Extract the (x, y) coordinate from the center of the cell holding the provided text.  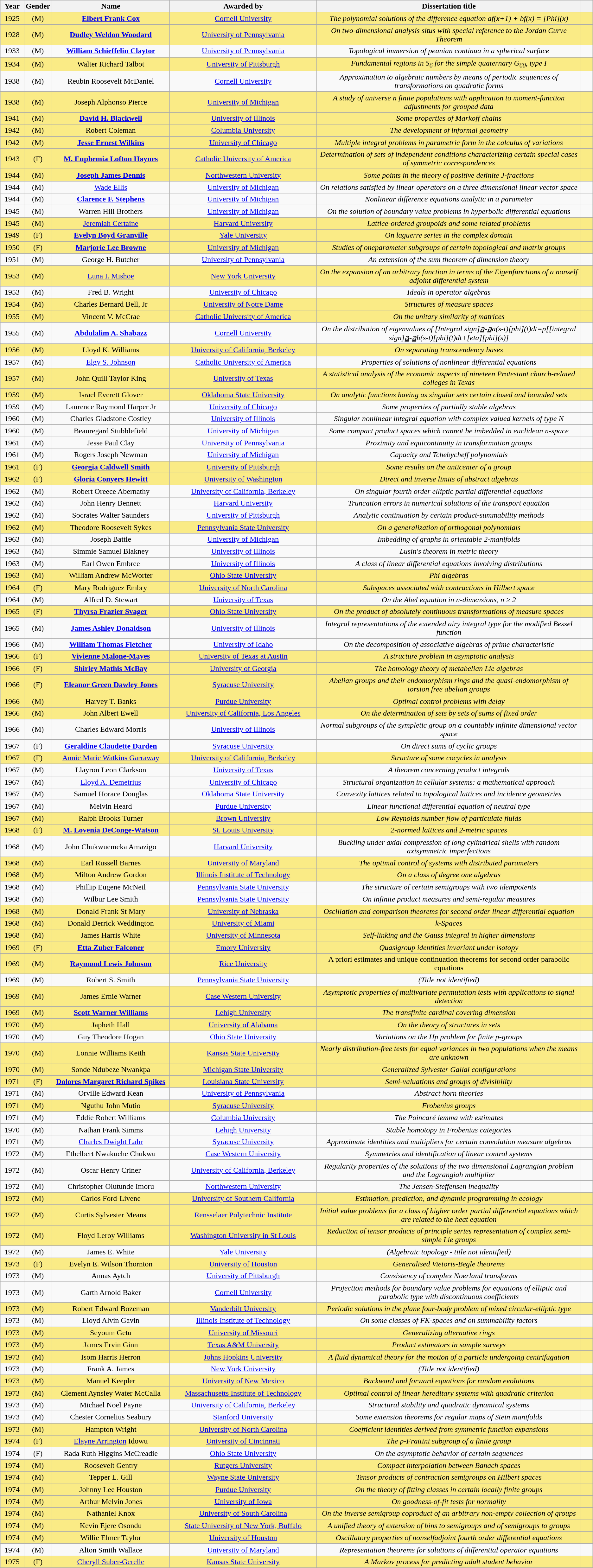
A Markov process for predicting adult student behavior (449, 1562)
Vanderbilt University (243, 1309)
On relations satisfied by linear operators on a three dimensional linear vector space (449, 187)
Marjorie Lee Browne (111, 247)
Capacity and Tchebycheff polynomials (449, 455)
Kevin Ejere Osondu (111, 1526)
A structure problem in asymptotic analysis (449, 656)
Georgia Caldwell Smith (111, 467)
James E. White (111, 1252)
Emory University (243, 947)
Roosevelt Gentry (111, 1465)
Theodore Roosevelt Sykes (111, 527)
Periodic solutions in the plane four-body problem of mixed circular-elliptic type (449, 1309)
Some compact product spaces which cannot be imbedded in euclidean n-space (449, 431)
On the Abel equation in n-dimensions, n ≥ 2 (449, 600)
Elayne Arrington Idowu (111, 1441)
The Poincaré lemma with estimates (449, 1118)
Convexity lattices related to topological lattices and incidence geometries (449, 794)
Oscar Henry Criner (111, 1170)
George H. Butcher (111, 259)
On direct sums of cyclic groups (449, 746)
Tepper L. Gill (111, 1477)
Samuel Horace Douglas (111, 794)
Annas Aytch (111, 1276)
1949 (12, 235)
David H. Blackwell (111, 118)
Guy Theodore Hogan (111, 1037)
University of Cincinnati (243, 1441)
Coefficient identities derived from symmetric function expansions (449, 1429)
Milton Andrew Gordon (111, 875)
Some properties of Markoff chains (449, 118)
Stanford University (243, 1417)
Warren Hill Brothers (111, 211)
Nearly distribution-free tests for equal variances in two populations when the means are unknown (449, 1053)
Robert Edward Bozeman (111, 1309)
Projection methods for boundary value problems for equations of elliptic and parabolic type with discontinuous coefficients (449, 1292)
Abelian groups and their endomorphism rings and the quasi-endomorphism of torsion free abelian groups (449, 685)
Israel Everett Glover (111, 395)
John Quill Taylor King (111, 378)
William Thomas Fletcher (111, 644)
Michael Noel Payne (111, 1405)
John Henry Bennett (111, 503)
Structure of some cocycles in analysis (449, 758)
Rensselaer Polytechnic Institute (243, 1215)
Beauregard Stubblefield (111, 431)
St. Louis University (243, 830)
James Ervin Ginn (111, 1345)
Nguthu John Mutio (111, 1106)
Reubin Roosevelt McDaniel (111, 81)
Topological immersion of peanian continua in a spherical surface (449, 51)
University of Nebraska (243, 911)
Jesse Ernest Wilkins (111, 143)
Subspaces associated with contractions in Hilbert space (449, 588)
Manuel Keepler (111, 1381)
The Jensen-Steffensen inequality (449, 1186)
Oscillatory properties of nonselfadjoint fourth order differential equations (449, 1538)
1941 (12, 118)
Determination of sets of independent conditions characterizing certain special cases of symmetric correspondences (449, 159)
On the theory of structures in sets (449, 1025)
A statistical analysis of the economic aspects of nineteen Protestant church-related colleges in Texas (449, 378)
Estimation, prediction, and dynamic programming in ecology (449, 1199)
Imbedding of graphs in orientable 2-manifolds (449, 539)
Raymond Lewis Johnson (111, 964)
University of Notre Dame (243, 304)
The development of informal geometry (449, 131)
The transfinite cardinal covering dimension (449, 1013)
The structure of certain semigroups with two idempotents (449, 887)
Variations on the Hp problem for finite p-groups (449, 1037)
Eddie Robert Williams (111, 1118)
James Ernie Warner (111, 997)
University of South Carolina (243, 1514)
Product estimators in sample surveys (449, 1345)
Laurence Raymond Harper Jr (111, 407)
1950 (12, 247)
Jeremiah Certaine (111, 223)
Abstract horn theories (449, 1093)
On separating transcendency bases (449, 350)
Initial value problems for a class of higher order partial differential equations which are related to the heat equation (449, 1215)
Analytic continuation by certain product-summability methods (449, 515)
1928 (12, 35)
On the expansion of an arbitrary function in terms of the Eigenfunctions of a nonself adjoint differential system (449, 276)
Optimal control problems with delay (449, 701)
Low Reynolds number flow of particulate fluids (449, 818)
Vivienne Malone-Mayes (111, 656)
Charles Dwight Lahr (111, 1142)
Joseph Battle (111, 539)
Elbert Frank Cox (111, 18)
Compact interpolation between Banach spaces (449, 1465)
The p-Frattini subgroup of a finite group (449, 1441)
Evelyn Boyd Granville (111, 235)
Structural organization in cellular systems: a mathematical approach (449, 782)
On laguerre series in the complex domain (449, 235)
Lloyd A. Demetrius (111, 782)
Melvin Heard (111, 806)
Shirley Mathis McBay (111, 668)
On the solution of boundary value problems in hyperbolic differential equations (449, 211)
Robert Oreece Abernathy (111, 491)
Clement Aynsley Water McCalla (111, 1393)
Orville Edward Kean (111, 1093)
John Chukwuemeka Amazigo (111, 846)
Approximate identities and multipliers for certain convolution measure algebras (449, 1142)
A priori estimates and unique continuation theorems for second order parabolic equations (449, 964)
Multiple integral problems in parametric form in the calculus of variations (449, 143)
Singular nonlinear integral equation with complex valued kernels of type N (449, 419)
Normal subgroups of the sympletic group on a countably infinite dimensional vector space (449, 729)
Gender (38, 6)
Carlos Ford-Livene (111, 1199)
1934 (12, 64)
Integral representations of the extended airy integral type for the modified Bessel function (449, 628)
Robert S. Smith (111, 980)
Seyoum Getu (111, 1333)
Etta Zuber Falconer (111, 947)
Linear functional differential equation of neutral type (449, 806)
State University of New York, Buffalo (243, 1526)
Wade Ellis (111, 187)
On the distribution of eigenvalues of [Integral sign]a̳-a̳a(s-t)[phi](t)dt=p[[integral sign]a̳-a̳b(s-t)[phi](t)dt+[eta][phi](s)] (449, 333)
Geraldine Claudette Darden (111, 746)
University of Alabama (243, 1025)
Walter Richard Talbot (111, 64)
Ralph Brooks Turner (111, 818)
Ethelbert Nwakuche Chukwu (111, 1154)
Isom Harris Herron (111, 1357)
Phillip Eugene McNeil (111, 887)
Abdulalim A. Shabazz (111, 333)
On the asymptotic behavior of certain sequences (449, 1453)
Willie Elmer Taylor (111, 1538)
Christopher Olutunde Imoru (111, 1186)
Name (111, 6)
University of Miami (243, 923)
On the inverse semigroup coproduct of an arbitrary non-empty collection of groups (449, 1514)
University of Missouri (243, 1333)
Structural stability and quadratic dynamical systems (449, 1405)
Lloyd K. Williams (111, 350)
On singular fourth order elliptic partial differential equations (449, 491)
University of Idaho (243, 644)
Evelyn E. Wilson Thornton (111, 1264)
An extension of the sum theorem of dimension theory (449, 259)
Rutgers University (243, 1465)
1956 (12, 350)
Generalized Sylvester Gallai configurations (449, 1069)
Sonde Ndubeze Nwankpa (111, 1069)
Socrates Walter Saunders (111, 515)
A class of linear differential equations involving distributions (449, 564)
Lonnie Williams Keith (111, 1053)
k-Spaces (449, 923)
Cheryll Suber-Gerelle (111, 1562)
Generalizing alternative rings (449, 1333)
1943 (12, 159)
On the theory of fitting classes in certain locally finite groups (449, 1489)
Nathan Frank Simms (111, 1130)
1925 (12, 18)
William Schieffelin Claytor (111, 51)
Stable homotopy in Frobenius categories (449, 1130)
1933 (12, 51)
Rogers Joseph Newman (111, 455)
Buckling under axial compression of long cylindrical shells with random axisymmetric imperfections (449, 846)
Joseph James Dennis (111, 175)
Vincent V. McCrae (111, 316)
On the unitary similarity of matrices (449, 316)
John Albert Ewell (111, 713)
Washington University in St Louis (243, 1235)
Scott Warner Williams (111, 1013)
Luna I. Mishoe (111, 276)
Optimal control of linear hereditary systems with quadratic criterion (449, 1393)
Backward and forward equations for random evolutions (449, 1381)
Wilbur Lee Smith (111, 899)
Donald Frank St Mary (111, 911)
M. Lovenia DeConge-Watson (111, 830)
Some results on the anticenter of a group (449, 467)
James Ashley Donaldson (111, 628)
Elgy S. Johnson (111, 362)
Harvey T. Banks (111, 701)
Proximity and equicontinuity in transformation groups (449, 443)
Dudley Weldon Woodard (111, 35)
Nathaniel Knox (111, 1514)
James Harris White (111, 935)
Joseph Alphonso Pierce (111, 102)
William Andrew McWorter (111, 576)
The optimal control of systems with distributed parameters (449, 863)
1954 (12, 304)
Floyd Leroy Williams (111, 1235)
University of Iowa (243, 1501)
Donald Derrick Weddington (111, 923)
Nonlinear difference equations analytic in a parameter (449, 199)
Lusin's theorem in metric theory (449, 551)
2-normed lattices and 2-metric spaces (449, 830)
University of Southern California (243, 1199)
Semi-valuations and groups of divisibility (449, 1081)
Direct and inverse limits of abstract algebras (449, 479)
On the product of absolutely continuous transformations of measure spaces (449, 612)
Lattice-ordered groupoids and some related problems (449, 223)
The polynomial solutions of the difference equation af(x+1) + bf(x) = [Phi](x) (449, 18)
Johns Hopkins University (243, 1357)
Year (12, 6)
Arthur Melvin Jones (111, 1501)
Awarded by (243, 6)
Eleanor Green Dawley Jones (111, 685)
Rada Ruth Higgins McCreadie (111, 1453)
Studies of oneparameter subgroups of certain topological and matrix groups (449, 247)
Fundamental regions in S6 for the simple quaternary G60, type I (449, 64)
Earl Owen Embree (111, 564)
Llayron Leon Clarkson (111, 770)
A study of universe n finite populations with application to moment-function adjustments for grouped data (449, 102)
Lloyd Alvin Gavin (111, 1321)
University of New Mexico (243, 1381)
Alton Smith Wallace (111, 1550)
On infinite product measures and semi-regular measures (449, 899)
Quasigroup identities invariant under isotopy (449, 947)
Wayne State University (243, 1477)
Charles Gladstone Costley (111, 419)
M. Euphemia Lofton Haynes (111, 159)
The homology theory of metabelian Lie algebras (449, 668)
Michigan State University (243, 1069)
Alfred D. Stewart (111, 600)
Asymptotic properties of multivariate permutation tests with applications to signal detection (449, 997)
Tensor products of contraction semigroups on Hilbert spaces (449, 1477)
Regularity properties of the solutions of the two dimensional Lagrangian problem and the Lagrangiah multiplier (449, 1170)
University of Minnesota (243, 935)
Curtis Sylvester Means (111, 1215)
Oscillation and comparison theorems for second order linear differential equation (449, 911)
Properties of solutions of nonlinear differential equations (449, 362)
A theorem concerning product integrals (449, 770)
Structures of measure spaces (449, 304)
On goodness-of-fit tests for normality (449, 1501)
Garth Arnold Baker (111, 1292)
Hampton Wright (111, 1429)
1975 (12, 1562)
Robert Coleman (111, 131)
Some properties of partially stable algebras (449, 407)
Ideals in operator algebras (449, 292)
Consistency of complex Noerland transforms (449, 1276)
Texas A&M University (243, 1345)
Dissertation title (449, 6)
A unified theory of extension of bins to semigroups and of semigroups to groups (449, 1526)
Rice University (243, 964)
Charles Edward Morris (111, 729)
Reduction of tensor products of principle series representation of complex semi-simple Lie groups (449, 1235)
Self-linking and the Gauss integral in higher dimensions (449, 935)
(Algebraic topology - title not identified) (449, 1252)
Frank A. James (111, 1369)
Johnny Lee Houston (111, 1489)
Some points in the theory of positive definite J-fractions (449, 175)
Approximation to algebraic numbers by means of periodic sequences of transformations on quadratic forms (449, 81)
On two-dimensional analysis situs with special reference to the Jordan Curve Theorem (449, 35)
University of Texas at Austin (243, 656)
Chester Cornelius Seabury (111, 1417)
Phi algebras (449, 576)
University of Georgia (243, 668)
University of Washington (243, 479)
University of California, Los Angeles (243, 713)
Generalised Vietoris-Begle theorems (449, 1264)
Earl Russell Barnes (111, 863)
On analytic functions having as singular sets certain closed and bounded sets (449, 395)
On the determination of sets by sets of sums of fixed order (449, 713)
Some extension theorems for regular maps of Stein manifolds (449, 1417)
1951 (12, 259)
On some classes of FK-spaces and on summability factors (449, 1321)
A fluid dynamical theory for the motion of a particle undergoing centrifugation (449, 1357)
On a generalization of orthogonal polynomials (449, 527)
Simmie Samuel Blakney (111, 551)
Representation theorems for solutions of differential operator equations (449, 1550)
Annie Marie Watkins Garraway (111, 758)
Clarence F. Stephens (111, 199)
Fred B. Wright (111, 292)
Thyrsa Frazier Svager (111, 612)
Truncation errors in numerical solutions of the transport equation (449, 503)
Louisiana State University (243, 1081)
Massachusetts Institute of Technology (243, 1393)
Charles Bernard Bell, Jr (111, 304)
Frobenius groups (449, 1106)
Gloria Conyers Hewitt (111, 479)
Symmetries and identification of linear control systems (449, 1154)
Dolores Margaret Richard Spikes (111, 1081)
Brown University (243, 818)
Jesse Paul Clay (111, 443)
On a class of degree one algebras (449, 875)
Japheth Hall (111, 1025)
Mary Rodriguez Embry (111, 588)
On the decomposition of associative algebras of prime characteristic (449, 644)
